Return (X, Y) of the center of cell containing provided text 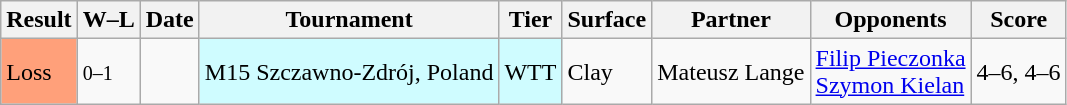
Opponents (890, 20)
4–6, 4–6 (1018, 72)
0–1 (108, 72)
M15 Szczawno-Zdrój, Poland (349, 72)
WTT (530, 72)
Result (39, 20)
Clay (607, 72)
Mateusz Lange (731, 72)
Date (170, 20)
Filip Pieczonka Szymon Kielan (890, 72)
Tournament (349, 20)
Loss (39, 72)
Partner (731, 20)
W–L (108, 20)
Tier (530, 20)
Score (1018, 20)
Surface (607, 20)
